For the text-containing cell, return its midpoint in [x, y] coordinate format. 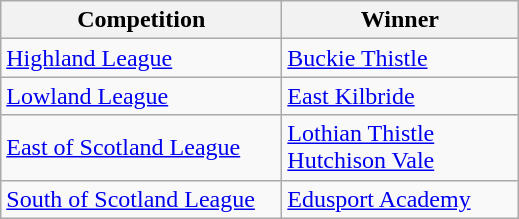
Edusport Academy [400, 199]
Lowland League [142, 96]
Buckie Thistle [400, 58]
East Kilbride [400, 96]
Competition [142, 20]
East of Scotland League [142, 148]
South of Scotland League [142, 199]
Highland League [142, 58]
Lothian Thistle Hutchison Vale [400, 148]
Winner [400, 20]
